Search for the cell housing the specified text and yield its (X, Y) center coordinate. 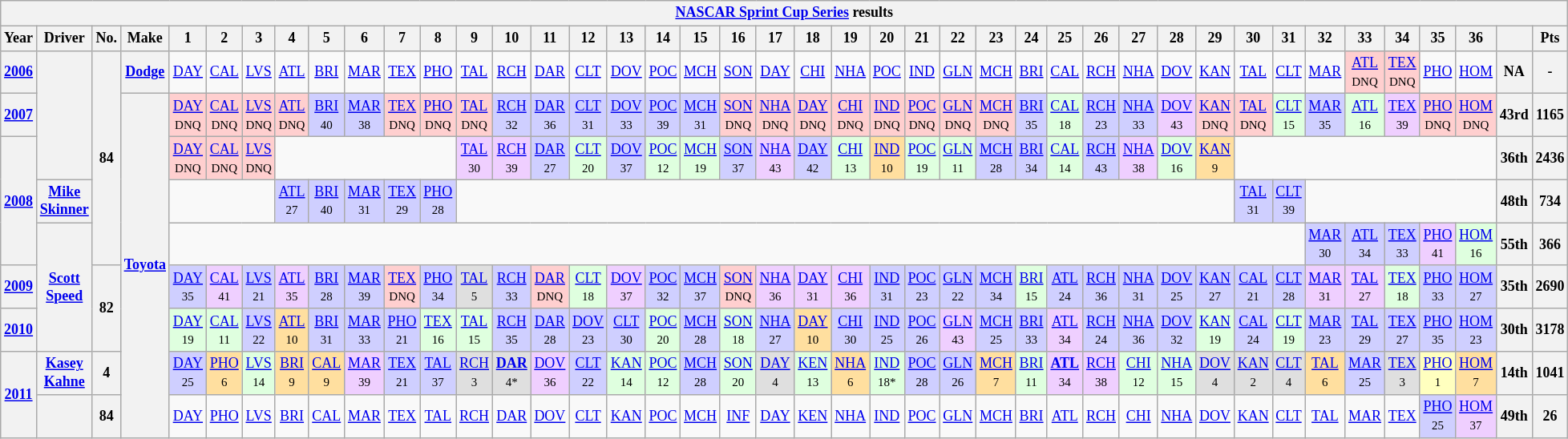
MAR30 (1325, 244)
55th (1513, 244)
MAR35 (1325, 115)
ATL35 (292, 287)
TEX18 (1402, 287)
CAL24 (1253, 330)
2011 (19, 394)
8 (438, 38)
MAR33 (365, 330)
5 (327, 38)
29 (1215, 38)
1165 (1550, 115)
PHO28 (438, 201)
2007 (19, 115)
HOM23 (1477, 330)
HOM (1477, 72)
TEX39 (1402, 115)
25 (1065, 38)
MCH7 (996, 373)
IND18* (887, 373)
27 (1138, 38)
DAR4* (511, 373)
CLT15 (1289, 115)
NHA33 (1138, 115)
1 (188, 38)
48th (1513, 201)
RCH23 (1101, 115)
KEN13 (813, 373)
PHO41 (1438, 244)
CAL41 (224, 287)
MCH25 (996, 330)
23 (996, 38)
MCH31 (701, 115)
CHI13 (851, 158)
Mike Skinner (64, 201)
CHI30 (851, 330)
CLT22 (588, 373)
DAY35 (188, 287)
LVS14 (258, 373)
IND10 (887, 158)
GLN22 (958, 287)
KAN14 (626, 373)
TEX33 (1402, 244)
BRI9 (292, 373)
HOMDNQ (1477, 115)
DOV16 (1177, 158)
DOV25 (1177, 287)
DOV43 (1177, 115)
31 (1289, 38)
2008 (19, 200)
2010 (19, 330)
3178 (1550, 330)
NHA15 (1177, 373)
21 (922, 38)
CAL18 (1065, 115)
CLT19 (1289, 330)
Kasey Kahne (64, 373)
NHA43 (775, 158)
CLT30 (626, 330)
SON (738, 72)
DOV36 (550, 373)
CLT20 (588, 158)
19 (851, 38)
LVS22 (258, 330)
CHI36 (851, 287)
36th (1513, 158)
IND25 (887, 330)
BRI11 (1031, 373)
TAL27 (1365, 287)
TAL29 (1365, 330)
RCH33 (511, 287)
TAL37 (438, 373)
POC19 (922, 158)
DOV23 (588, 330)
2009 (19, 287)
28 (1177, 38)
10 (511, 38)
49th (1513, 416)
MCH19 (701, 158)
DARDNQ (550, 287)
MAR23 (1325, 330)
KAN27 (1215, 287)
12 (588, 38)
RCH32 (511, 115)
DAR27 (550, 158)
NHA38 (1138, 158)
KANDNQ (1215, 115)
BRI34 (1031, 158)
32 (1325, 38)
No. (106, 38)
RCH38 (1101, 373)
RCH39 (511, 158)
POC39 (663, 115)
13 (626, 38)
SON18 (738, 330)
INDDNQ (887, 115)
CHI12 (1138, 373)
TAL6 (1325, 373)
NHA6 (851, 373)
CAL14 (1065, 158)
DAY31 (813, 287)
RCH35 (511, 330)
PHO34 (438, 287)
43rd (1513, 115)
BRI35 (1031, 115)
TEX21 (402, 373)
DAY42 (813, 158)
TAL5 (475, 287)
36 (1477, 38)
PHO6 (224, 373)
CAL9 (327, 373)
17 (775, 38)
ATL10 (292, 330)
KAN2 (1253, 373)
16 (738, 38)
RCH3 (475, 373)
CLT31 (588, 115)
30th (1513, 330)
DOV33 (626, 115)
BRI33 (1031, 330)
KAN9 (1215, 158)
RCH24 (1101, 330)
82 (106, 308)
2436 (1550, 158)
NHA27 (775, 330)
POCDNQ (922, 115)
GLNDNQ (958, 115)
DAY10 (813, 330)
RCH36 (1101, 287)
TEX29 (402, 201)
SON37 (738, 158)
HOM16 (1477, 244)
22 (958, 38)
30 (1253, 38)
LVS21 (258, 287)
PHO33 (1438, 287)
15 (701, 38)
DAR28 (550, 330)
TEX27 (1402, 330)
DAY19 (188, 330)
CLT39 (1289, 201)
33 (1365, 38)
SON20 (738, 373)
14th (1513, 373)
DOV4 (1215, 373)
GLN11 (958, 158)
- (1550, 72)
MAR25 (1365, 373)
24 (1031, 38)
POC28 (922, 373)
POC32 (663, 287)
ATL24 (1065, 287)
Year (19, 38)
RCH43 (1101, 158)
CHIDNQ (851, 115)
HOM7 (1477, 373)
2 (224, 38)
BRI31 (327, 330)
Dodge (144, 72)
PHO35 (1438, 330)
IND31 (887, 287)
POC20 (663, 330)
GLN43 (958, 330)
7 (402, 38)
18 (813, 38)
Pts (1550, 38)
MAR38 (365, 115)
MCH37 (701, 287)
Driver (64, 38)
DAR36 (550, 115)
BRI15 (1031, 287)
3 (258, 38)
6 (365, 38)
CAL21 (1253, 287)
CLT4 (1289, 373)
TEX16 (438, 330)
366 (1550, 244)
HOM37 (1477, 416)
BRI28 (327, 287)
MCHDNQ (996, 115)
NHADNQ (775, 115)
1041 (1550, 373)
TAL31 (1253, 201)
DAY25 (188, 373)
DAY4 (775, 373)
CLT18 (588, 287)
20 (887, 38)
DOV32 (1177, 330)
11 (550, 38)
CAL11 (224, 330)
NASCAR Sprint Cup Series results (784, 13)
2006 (19, 72)
TEX3 (1402, 373)
NHA31 (1138, 287)
Toyota (144, 266)
HOM27 (1477, 287)
TAL15 (475, 330)
KEN (813, 416)
INF (738, 416)
CLT28 (1289, 287)
ATL16 (1365, 115)
ATL27 (292, 201)
POC23 (922, 287)
POC26 (922, 330)
Scott Speed (64, 287)
34 (1402, 38)
NA (1513, 72)
MCH34 (996, 287)
PHO21 (402, 330)
35 (1438, 38)
14 (663, 38)
35th (1513, 287)
Make (144, 38)
PHO1 (1438, 373)
KAN19 (1215, 330)
2690 (1550, 287)
GLN26 (958, 373)
734 (1550, 201)
TAL30 (475, 158)
9 (475, 38)
PHO25 (1438, 416)
